Pinpoint the cell where the given text exists, returning its (X, Y) midpoint coordinate. 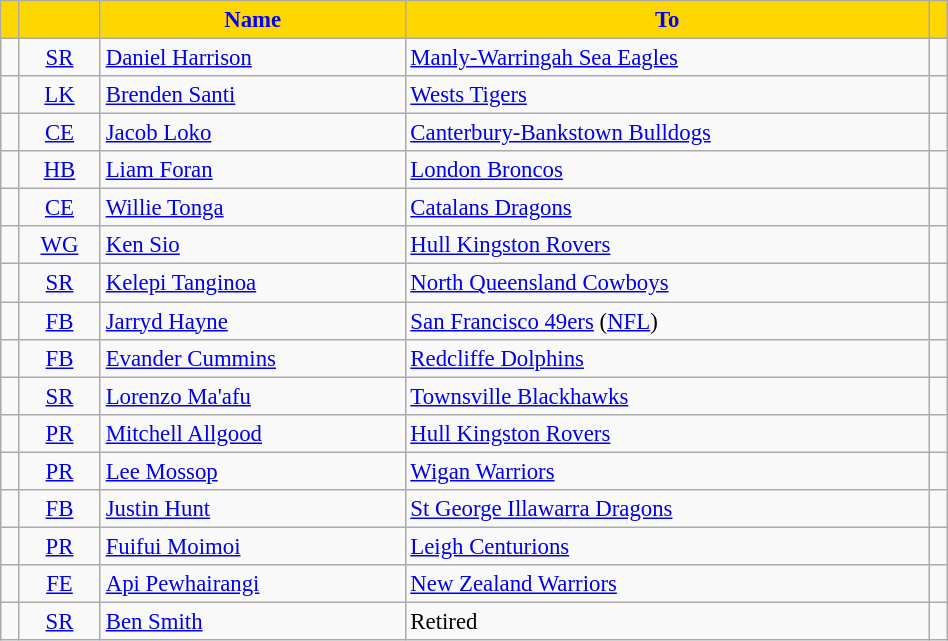
Catalans Dragons (667, 208)
Ben Smith (252, 621)
New Zealand Warriors (667, 584)
Retired (667, 621)
Justin Hunt (252, 509)
Lee Mossop (252, 471)
Willie Tonga (252, 208)
London Broncos (667, 170)
Ken Sio (252, 245)
Liam Foran (252, 170)
Leigh Centurions (667, 546)
Kelepi Tanginoa (252, 283)
Mitchell Allgood (252, 433)
Name (252, 20)
Jacob Loko (252, 133)
WG (60, 245)
Lorenzo Ma'afu (252, 396)
LK (60, 95)
Wigan Warriors (667, 471)
Townsville Blackhawks (667, 396)
San Francisco 49ers (NFL) (667, 321)
Brenden Santi (252, 95)
Manly-Warringah Sea Eagles (667, 58)
Evander Cummins (252, 358)
Redcliffe Dolphins (667, 358)
Api Pewhairangi (252, 584)
North Queensland Cowboys (667, 283)
Jarryd Hayne (252, 321)
To (667, 20)
Wests Tigers (667, 95)
FE (60, 584)
Canterbury-Bankstown Bulldogs (667, 133)
HB (60, 170)
Fuifui Moimoi (252, 546)
St George Illawarra Dragons (667, 509)
Daniel Harrison (252, 58)
